Return the [X, Y] coordinate for the center point of the cell that contains the specified text.  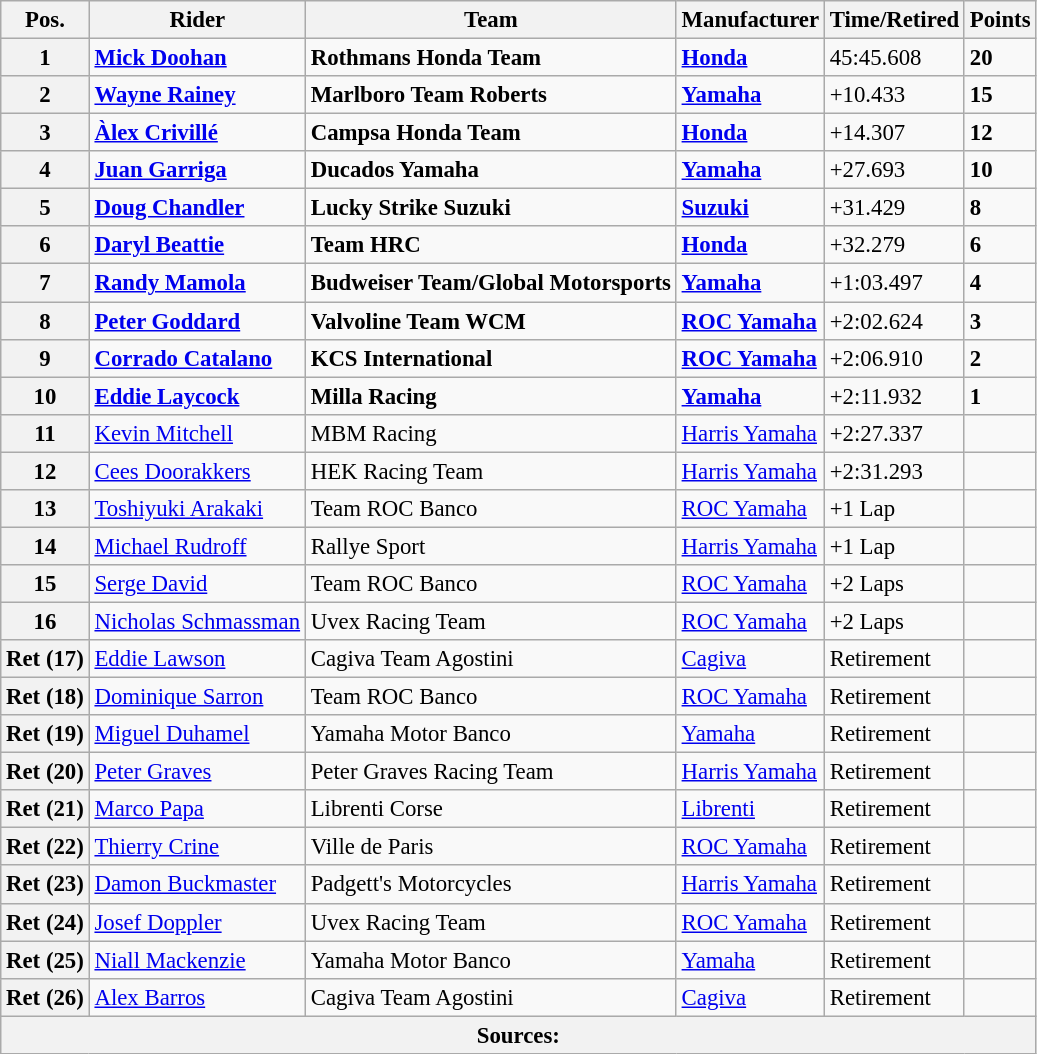
Alex Barros [197, 997]
Team [490, 20]
Lucky Strike Suzuki [490, 208]
45:45.608 [894, 58]
16 [45, 621]
Peter Graves Racing Team [490, 772]
Manufacturer [750, 20]
Pos. [45, 20]
+2:02.624 [894, 321]
14 [45, 546]
Doug Chandler [197, 208]
Suzuki [750, 208]
Marco Papa [197, 809]
Ret (19) [45, 734]
Rider [197, 20]
Thierry Crine [197, 847]
Randy Mamola [197, 283]
Nicholas Schmassman [197, 621]
Ret (18) [45, 697]
Ret (25) [45, 960]
+2:06.910 [894, 358]
Ret (17) [45, 659]
Daryl Beattie [197, 245]
Valvoline Team WCM [490, 321]
Josef Doppler [197, 922]
Campsa Honda Team [490, 133]
Team HRC [490, 245]
Librenti Corse [490, 809]
Michael Rudroff [197, 546]
+10.433 [894, 95]
Ret (24) [45, 922]
11 [45, 433]
7 [45, 283]
13 [45, 509]
Padgett's Motorcycles [490, 885]
5 [45, 208]
20 [1000, 58]
Peter Goddard [197, 321]
Niall Mackenzie [197, 960]
Ret (26) [45, 997]
Miguel Duhamel [197, 734]
Ret (21) [45, 809]
Juan Garriga [197, 170]
Budweiser Team/Global Motorsports [490, 283]
Wayne Rainey [197, 95]
+32.279 [894, 245]
Cees Doorakkers [197, 471]
Serge David [197, 584]
9 [45, 358]
+27.693 [894, 170]
Ret (20) [45, 772]
Time/Retired [894, 20]
Ret (23) [45, 885]
Eddie Laycock [197, 396]
Ville de Paris [490, 847]
KCS International [490, 358]
Mick Doohan [197, 58]
Ret (22) [45, 847]
Rothmans Honda Team [490, 58]
Corrado Catalano [197, 358]
Milla Racing [490, 396]
MBM Racing [490, 433]
Librenti [750, 809]
+2:31.293 [894, 471]
Eddie Lawson [197, 659]
Ducados Yamaha [490, 170]
Toshiyuki Arakaki [197, 509]
Marlboro Team Roberts [490, 95]
Àlex Crivillé [197, 133]
+2:11.932 [894, 396]
Peter Graves [197, 772]
Sources: [518, 1035]
+31.429 [894, 208]
Dominique Sarron [197, 697]
Rallye Sport [490, 546]
Points [1000, 20]
Kevin Mitchell [197, 433]
Damon Buckmaster [197, 885]
+2:27.337 [894, 433]
+1:03.497 [894, 283]
+14.307 [894, 133]
HEK Racing Team [490, 471]
